For the text-containing cell, return its midpoint in (x, y) coordinate format. 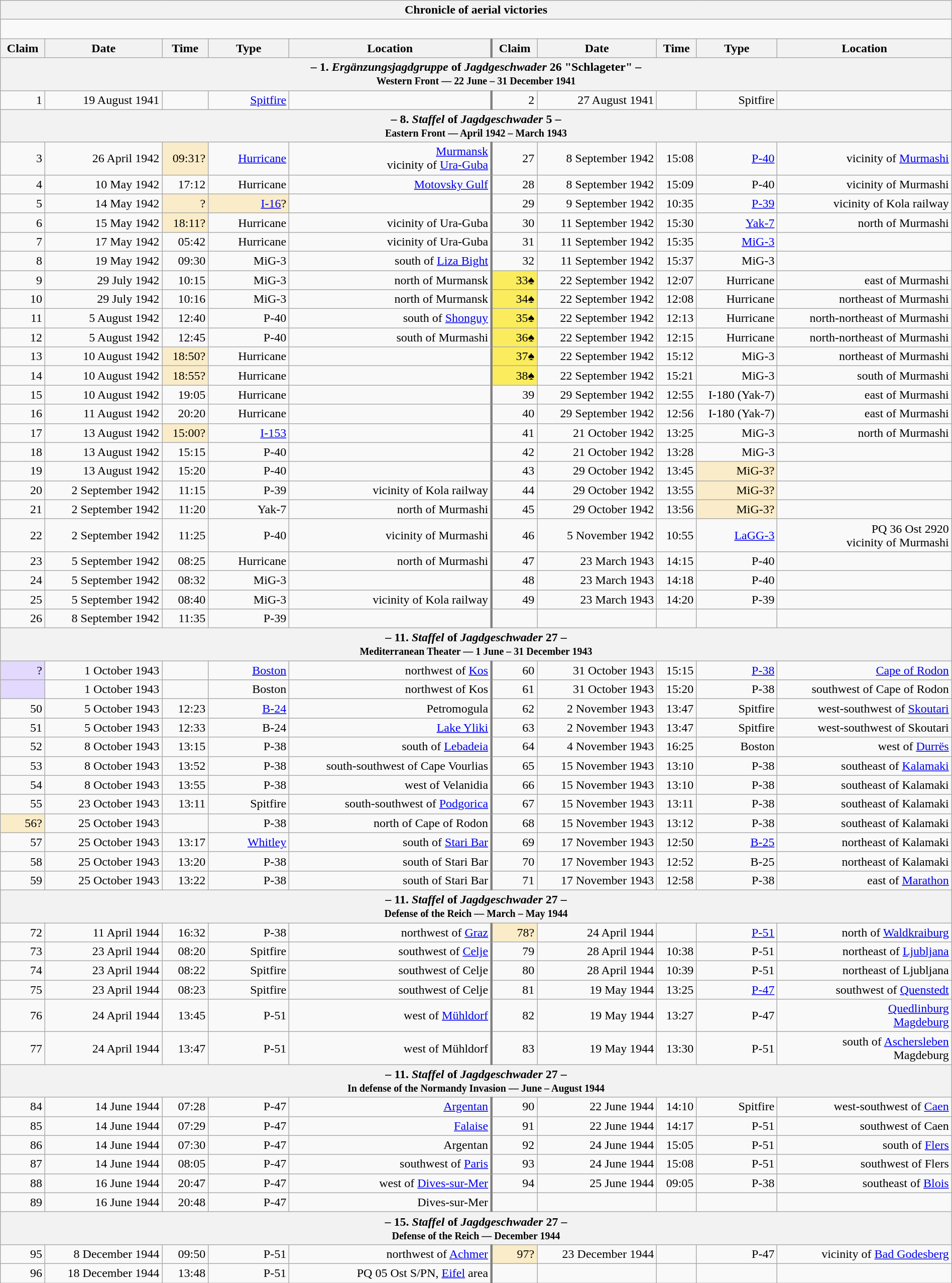
south-southwest of Podgorica (391, 804)
67 (514, 804)
12 (23, 337)
41 (514, 433)
88 (23, 1183)
1 (23, 100)
07:29 (185, 1126)
52 (23, 747)
87 (23, 1164)
Murmanskvicinity of Ura-Guba (391, 159)
94 (514, 1183)
54 (23, 785)
35♠ (514, 318)
76 (23, 1015)
12:08 (677, 299)
13:17 (185, 842)
vicinity of Bad Godesberg (865, 1254)
11:15 (185, 490)
12:07 (677, 280)
20:48 (185, 1202)
10:15 (185, 280)
southwest of Paris (391, 1164)
15 May 1942 (103, 222)
09:50 (185, 1254)
09:31? (185, 159)
63 (514, 728)
19 May 1942 (103, 261)
14:18 (677, 580)
southwest of Flers (865, 1164)
56? (23, 823)
10 May 1942 (103, 184)
– 1. Ergänzungsjagdgruppe of Jagdgeschwader 26 "Schlageter" –Western Front — 22 June – 31 December 1941 (476, 74)
71 (514, 880)
21 (23, 509)
Lake Yliki (391, 728)
43 (514, 471)
south of Liza Bight (391, 261)
10:16 (185, 299)
72 (23, 932)
25 June 1944 (597, 1183)
27 (514, 159)
14:17 (677, 1126)
15:05 (677, 1145)
66 (514, 785)
north of Waldkraiburg (865, 932)
– 11. Staffel of Jagdgeschwader 27 –Mediterranean Theater — 1 June – 31 December 1943 (476, 645)
3 (23, 159)
27 August 1941 (597, 100)
south of Flers (865, 1145)
93 (514, 1164)
26 (23, 619)
09:05 (677, 1183)
79 (514, 952)
10:39 (677, 971)
08:22 (185, 971)
39 (514, 395)
12:50 (677, 842)
12:58 (677, 880)
42 (514, 452)
– 15. Staffel of Jagdgeschwader 27 –Defense of the Reich — December 1944 (476, 1228)
– 11. Staffel of Jagdgeschwader 27 –In defense of the Normandy Invasion — June – August 1944 (476, 1081)
69 (514, 842)
13:15 (185, 747)
southwest of Caen (865, 1126)
18:11? (185, 222)
14:10 (677, 1107)
20 (23, 490)
65 (514, 766)
5 (23, 203)
8 (23, 261)
2 (514, 100)
south of Lebadeia (391, 747)
24 (23, 580)
18:55? (185, 376)
south of Shonguy (391, 318)
15:21 (677, 376)
30 (514, 222)
east of Marathon (865, 880)
64 (514, 747)
90 (514, 1107)
12:15 (677, 337)
57 (23, 842)
12:23 (185, 709)
15:12 (677, 357)
34♠ (514, 299)
south of AscherslebenMagdeburg (865, 1048)
18 (23, 452)
96 (23, 1273)
11:25 (185, 535)
6 (23, 222)
07:28 (185, 1107)
78? (514, 932)
55 (23, 804)
05:42 (185, 242)
12:40 (185, 318)
09:30 (185, 261)
08:20 (185, 952)
west-southwest of Caen (865, 1107)
38♠ (514, 376)
Chronicle of aerial victories (476, 10)
18 December 1944 (103, 1273)
23 December 1944 (597, 1254)
12:52 (677, 861)
84 (23, 1107)
5 November 1942 (597, 535)
81 (514, 990)
13:22 (185, 880)
12:13 (677, 318)
23 October 1943 (103, 804)
15:00? (185, 433)
70 (514, 861)
92 (514, 1145)
13:48 (185, 1273)
11:20 (185, 509)
45 (514, 509)
26 April 1942 (103, 159)
16 (23, 414)
16:25 (677, 747)
southwest of Cape of Rodon (865, 689)
Cape of Rodon (865, 670)
14 (23, 376)
11 April 1944 (103, 932)
I-16? (249, 203)
west of Velanidia (391, 785)
13:20 (185, 861)
68 (514, 823)
29 (514, 203)
19 August 1941 (103, 100)
7 (23, 242)
33♠ (514, 280)
73 (23, 952)
28 (514, 184)
59 (23, 880)
18:50? (185, 357)
16:32 (185, 932)
13:12 (677, 823)
08:40 (185, 599)
13:52 (185, 766)
77 (23, 1048)
– 11. Staffel of Jagdgeschwader 27 –Defense of the Reich — March – May 1944 (476, 906)
10:38 (677, 952)
15:09 (677, 184)
12:45 (185, 337)
12:33 (185, 728)
32 (514, 261)
19:05 (185, 395)
40 (514, 414)
LaGG-3 (737, 535)
QuedlinburgMagdeburg (865, 1015)
22 (23, 535)
36♠ (514, 337)
17:12 (185, 184)
PQ 05 Ost S/PN, Eifel area (391, 1273)
53 (23, 766)
20:20 (185, 414)
12:55 (677, 395)
46 (514, 535)
08:23 (185, 990)
south-southwest of Cape Vourlias (391, 766)
74 (23, 971)
17 (23, 433)
83 (514, 1048)
11 (23, 318)
15 (23, 395)
20:47 (185, 1183)
49 (514, 599)
northwest of Achmer (391, 1254)
13:56 (677, 509)
37♠ (514, 357)
10 (23, 299)
Whitley (249, 842)
Dives-sur-Mer (391, 1202)
4 (23, 184)
9 (23, 280)
25 (23, 599)
Petromogula (391, 709)
Falaise (391, 1126)
north of Cape of Rodon (391, 823)
50 (23, 709)
23 (23, 561)
58 (23, 861)
47 (514, 561)
14 May 1942 (103, 203)
11:35 (185, 619)
15:37 (677, 261)
48 (514, 580)
61 (514, 689)
08:32 (185, 580)
13:30 (677, 1048)
31 (514, 242)
northwest of Graz (391, 932)
I-153 (249, 433)
80 (514, 971)
44 (514, 490)
14:20 (677, 599)
southeast of Blois (865, 1183)
07:30 (185, 1145)
15:35 (677, 242)
08:25 (185, 561)
62 (514, 709)
08:05 (185, 1164)
4 November 1943 (597, 747)
85 (23, 1126)
13:28 (677, 452)
95 (23, 1254)
17 May 1942 (103, 242)
10:35 (677, 203)
southwest of Quenstedt (865, 990)
13 (23, 357)
89 (23, 1202)
12:56 (677, 414)
Motovsky Gulf (391, 184)
PQ 36 Ost 2920vicinity of Murmashi (865, 535)
11 August 1942 (103, 414)
– 8. Staffel of Jagdgeschwader 5 –Eastern Front — April 1942 – March 1943 (476, 126)
86 (23, 1145)
10:55 (677, 535)
15:30 (677, 222)
60 (514, 670)
82 (514, 1015)
97? (514, 1254)
west of Durrës (865, 747)
9 September 1942 (597, 203)
8 December 1944 (103, 1254)
19 (23, 471)
75 (23, 990)
51 (23, 728)
91 (514, 1126)
west of Dives-sur-Mer (391, 1183)
14:15 (677, 561)
13:27 (677, 1015)
